Output the [x, y] coordinate of the center of the cell containing the given text.  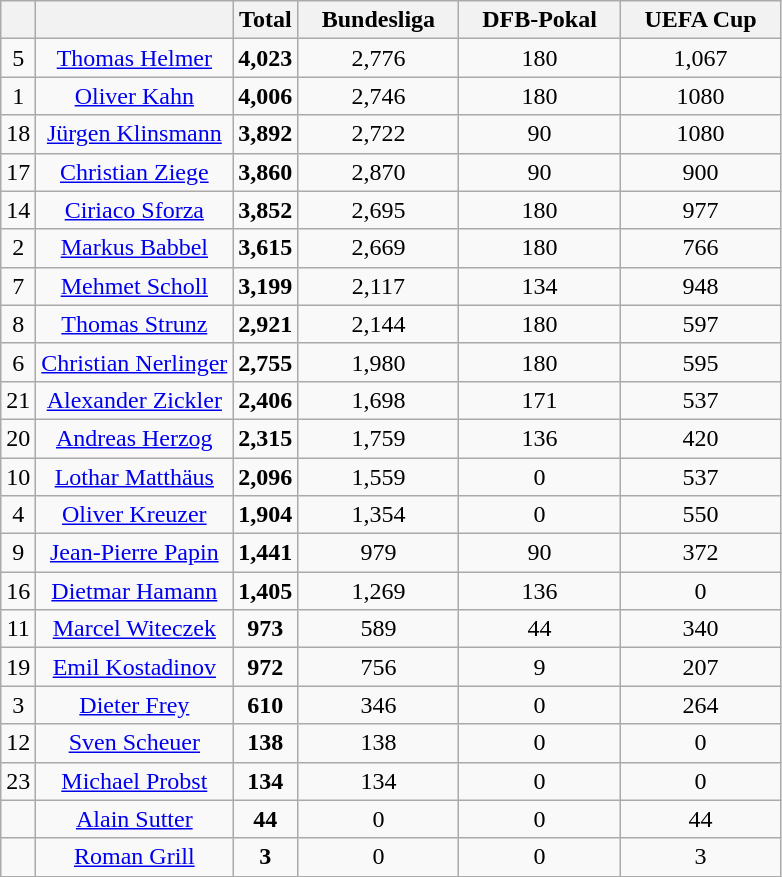
346 [378, 705]
766 [700, 248]
948 [700, 286]
Thomas Helmer [134, 58]
2,144 [378, 324]
264 [700, 705]
589 [378, 629]
UEFA Cup [700, 20]
1,067 [700, 58]
2 [18, 248]
Dieter Frey [134, 705]
2,746 [378, 96]
2,870 [378, 172]
2,755 [266, 362]
Markus Babbel [134, 248]
2,695 [378, 210]
2,669 [378, 248]
Lothar Matthäus [134, 477]
3,860 [266, 172]
Jürgen Klinsmann [134, 134]
2,315 [266, 438]
550 [700, 515]
7 [18, 286]
597 [700, 324]
1,759 [378, 438]
1,441 [266, 553]
2,117 [378, 286]
2,776 [378, 58]
Emil Kostadinov [134, 667]
3,852 [266, 210]
171 [540, 400]
1,269 [378, 591]
1,980 [378, 362]
Alain Sutter [134, 819]
Total [266, 20]
17 [18, 172]
Oliver Kahn [134, 96]
3,199 [266, 286]
2,406 [266, 400]
5 [18, 58]
3,615 [266, 248]
Oliver Kreuzer [134, 515]
Christian Ziege [134, 172]
Marcel Witeczek [134, 629]
2,921 [266, 324]
756 [378, 667]
Alexander Zickler [134, 400]
12 [18, 743]
4,023 [266, 58]
Jean-Pierre Papin [134, 553]
Christian Nerlinger [134, 362]
4,006 [266, 96]
Thomas Strunz [134, 324]
Sven Scheuer [134, 743]
Mehmet Scholl [134, 286]
21 [18, 400]
14 [18, 210]
Roman Grill [134, 857]
Michael Probst [134, 781]
Andreas Herzog [134, 438]
Ciriaco Sforza [134, 210]
DFB-Pokal [540, 20]
11 [18, 629]
16 [18, 591]
6 [18, 362]
Dietmar Hamann [134, 591]
1,559 [378, 477]
595 [700, 362]
10 [18, 477]
1,698 [378, 400]
Bundesliga [378, 20]
610 [266, 705]
23 [18, 781]
972 [266, 667]
372 [700, 553]
1,405 [266, 591]
8 [18, 324]
20 [18, 438]
19 [18, 667]
3,892 [266, 134]
2,096 [266, 477]
2,722 [378, 134]
1,354 [378, 515]
900 [700, 172]
979 [378, 553]
1 [18, 96]
973 [266, 629]
420 [700, 438]
977 [700, 210]
207 [700, 667]
18 [18, 134]
4 [18, 515]
1,904 [266, 515]
340 [700, 629]
